Provide the [X, Y] coordinate of the cell's center where the given text is located.  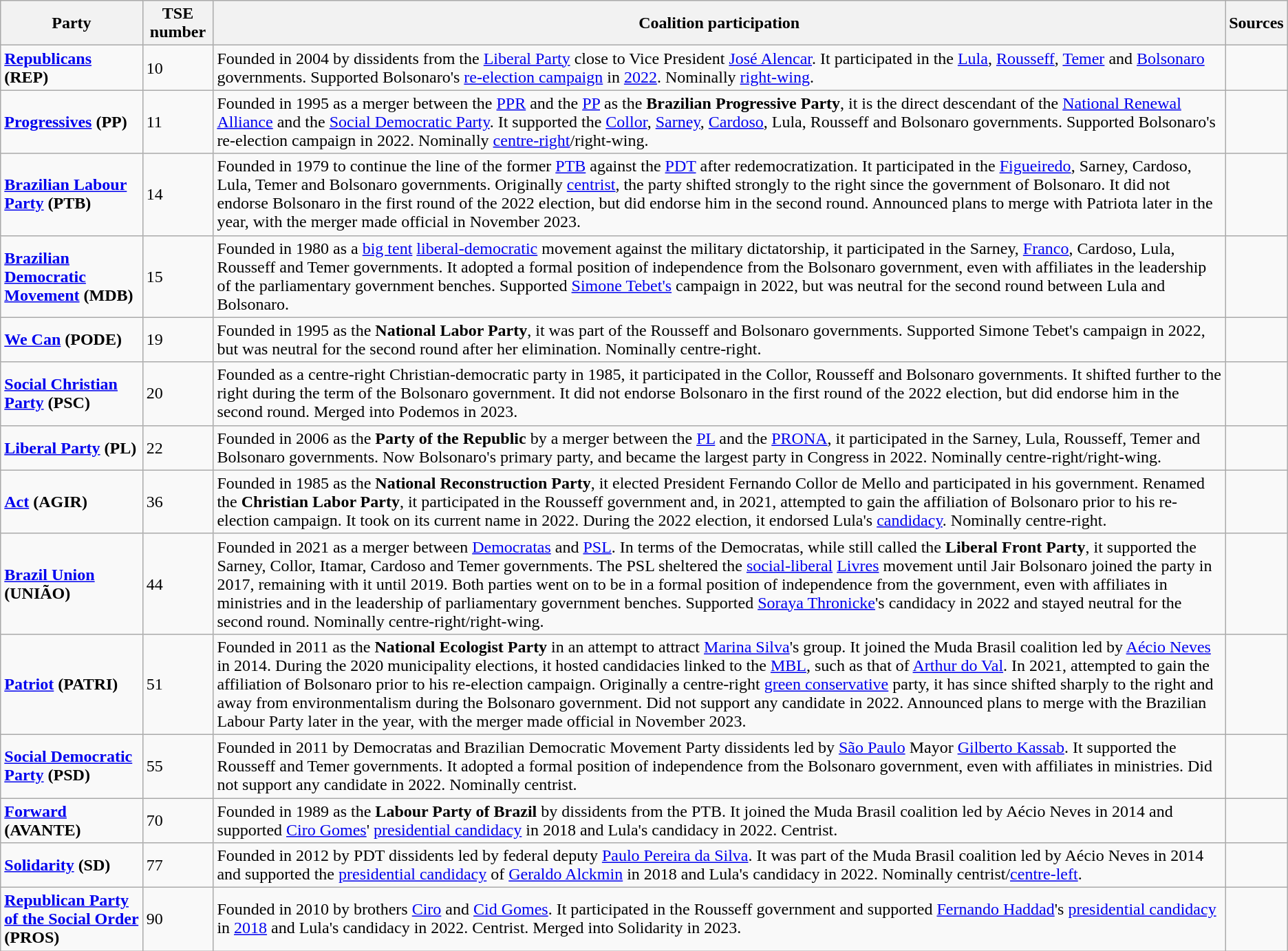
10 [178, 67]
11 [178, 122]
44 [178, 584]
Brazilian Democratic Movement (MDB) [72, 277]
Act (AGIR) [72, 502]
36 [178, 502]
Social Christian Party (PSC) [72, 394]
Solidarity (SD) [72, 866]
Republican Party of the Social Order (PROS) [72, 919]
55 [178, 766]
Forward (AVANTE) [72, 820]
Coalition participation [720, 23]
51 [178, 684]
20 [178, 394]
19 [178, 340]
TSE number [178, 23]
Brazilian Labour Party (PTB) [72, 194]
Patriot (PATRI) [72, 684]
Progressives (PP) [72, 122]
Brazil Union (UNIÃO) [72, 584]
70 [178, 820]
77 [178, 866]
14 [178, 194]
Sources [1256, 23]
90 [178, 919]
Social Democratic Party (PSD) [72, 766]
22 [178, 447]
Liberal Party (PL) [72, 447]
We Can (PODE) [72, 340]
Party [72, 23]
Republicans (REP) [72, 67]
15 [178, 277]
